Search for the cell housing the specified text and yield its [X, Y] center coordinate. 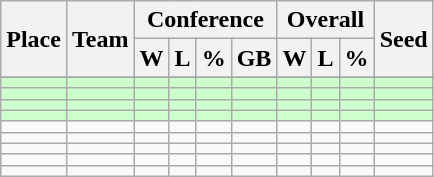
Seed [404, 39]
GB [254, 58]
Team [100, 39]
Conference [206, 20]
Place [34, 39]
Overall [326, 20]
